Output the (X, Y) coordinate of the center of the cell containing the given text.  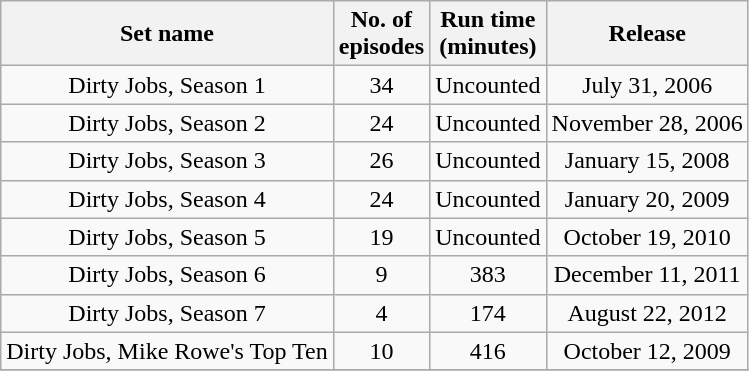
416 (488, 351)
Dirty Jobs, Season 6 (167, 275)
19 (381, 237)
Release (647, 34)
Dirty Jobs, Season 5 (167, 237)
October 12, 2009 (647, 351)
October 19, 2010 (647, 237)
January 15, 2008 (647, 161)
Dirty Jobs, Season 1 (167, 85)
No. ofepisodes (381, 34)
174 (488, 313)
9 (381, 275)
August 22, 2012 (647, 313)
383 (488, 275)
November 28, 2006 (647, 123)
Dirty Jobs, Season 4 (167, 199)
December 11, 2011 (647, 275)
34 (381, 85)
Dirty Jobs, Mike Rowe's Top Ten (167, 351)
26 (381, 161)
10 (381, 351)
July 31, 2006 (647, 85)
4 (381, 313)
Dirty Jobs, Season 2 (167, 123)
January 20, 2009 (647, 199)
Set name (167, 34)
Dirty Jobs, Season 3 (167, 161)
Run time(minutes) (488, 34)
Dirty Jobs, Season 7 (167, 313)
